Locate the cell with the specified text and output its (x, y) center coordinate. 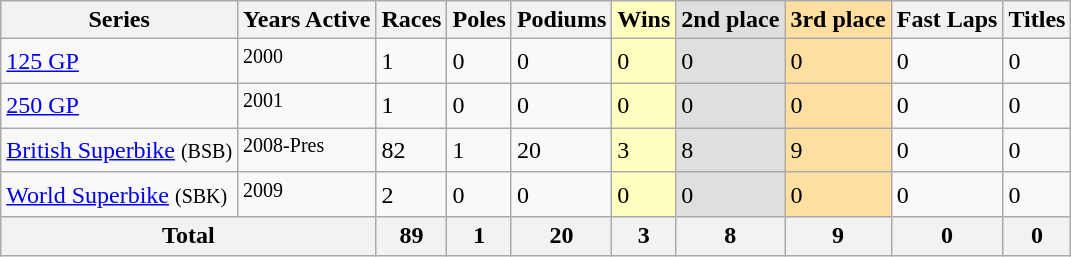
125 GP (120, 62)
2nd place (730, 20)
2008-Pres (307, 150)
82 (412, 150)
Poles (479, 20)
3rd place (838, 20)
Podiums (561, 20)
World Superbike (SBK) (120, 194)
Total (188, 236)
2009 (307, 194)
Years Active (307, 20)
Fast Laps (947, 20)
Races (412, 20)
2001 (307, 106)
2000 (307, 62)
British Superbike (BSB) (120, 150)
Wins (644, 20)
89 (412, 236)
2 (412, 194)
Series (120, 20)
250 GP (120, 106)
Titles (1037, 20)
